Locate the cell with the specified text and output its [X, Y] center coordinate. 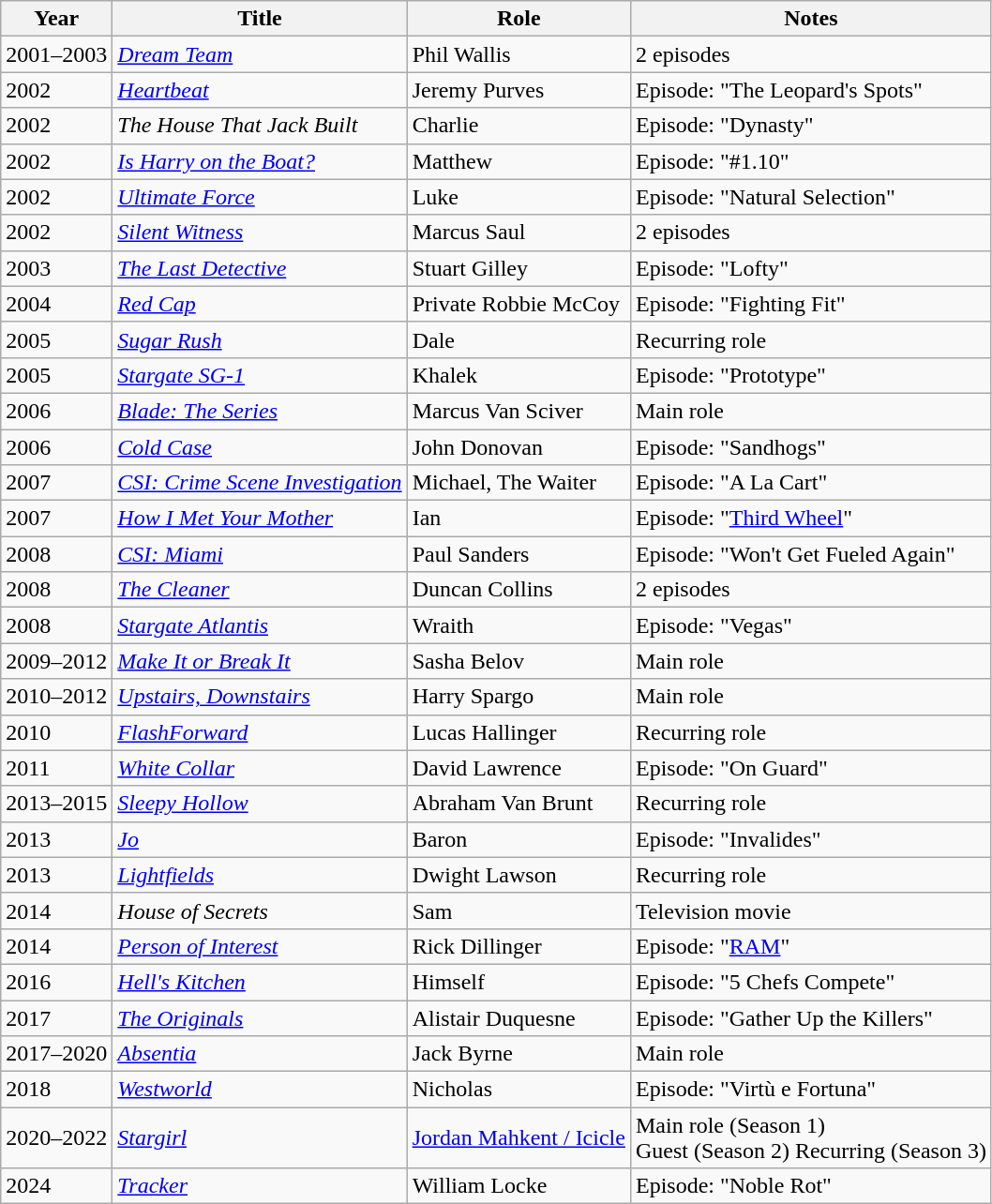
Episode: "5 Chefs Compete" [810, 982]
Dale [519, 339]
2017–2020 [56, 1054]
Heartbeat [260, 90]
Khalek [519, 375]
Ultimate Force [260, 197]
2010 [56, 732]
Main role (Season 1)Guest (Season 2) Recurring (Season 3) [810, 1138]
Episode: "Vegas" [810, 625]
Rick Dillinger [519, 946]
Is Harry on the Boat? [260, 161]
Stargate Atlantis [260, 625]
2016 [56, 982]
Luke [519, 197]
Baron [519, 839]
Charlie [519, 126]
Absentia [260, 1054]
2004 [56, 304]
Blade: The Series [260, 411]
Himself [519, 982]
The House That Jack Built [260, 126]
Private Robbie McCoy [519, 304]
Abraham Van Brunt [519, 804]
Episode: "Third Wheel" [810, 519]
Red Cap [260, 304]
Episode: "Lofty" [810, 268]
2017 [56, 1017]
2020–2022 [56, 1138]
How I Met Your Mother [260, 519]
2013–2015 [56, 804]
Episode: "Sandhogs" [810, 447]
Sasha Belov [519, 661]
Upstairs, Downstairs [260, 697]
Episode: "RAM" [810, 946]
John Donovan [519, 447]
Paul Sanders [519, 554]
Episode: "Invalides" [810, 839]
Episode: "#1.10" [810, 161]
Television movie [810, 911]
Episode: "Virtù e Fortuna" [810, 1090]
Stargirl [260, 1138]
Title [260, 19]
Ian [519, 519]
FlashForward [260, 732]
Dwight Lawson [519, 875]
2024 [56, 1186]
Sugar Rush [260, 339]
Episode: "Won't Get Fueled Again" [810, 554]
Dream Team [260, 54]
Jeremy Purves [519, 90]
Episode: "Gather Up the Killers" [810, 1017]
Lightfields [260, 875]
Role [519, 19]
Hell's Kitchen [260, 982]
Episode: "Noble Rot" [810, 1186]
2018 [56, 1090]
Nicholas [519, 1090]
Jack Byrne [519, 1054]
Episode: "Fighting Fit" [810, 304]
The Originals [260, 1017]
Tracker [260, 1186]
William Locke [519, 1186]
2011 [56, 768]
Silent Witness [260, 233]
2010–2012 [56, 697]
Marcus Saul [519, 233]
2003 [56, 268]
Michael, The Waiter [519, 483]
Episode: "A La Cart" [810, 483]
2009–2012 [56, 661]
Marcus Van Sciver [519, 411]
Harry Spargo [519, 697]
Jo [260, 839]
Phil Wallis [519, 54]
Westworld [260, 1090]
The Last Detective [260, 268]
Make It or Break It [260, 661]
The Cleaner [260, 590]
David Lawrence [519, 768]
Duncan Collins [519, 590]
Episode: "The Leopard's Spots" [810, 90]
Matthew [519, 161]
Cold Case [260, 447]
Jordan Mahkent / Icicle [519, 1138]
2001–2003 [56, 54]
Lucas Hallinger [519, 732]
Sam [519, 911]
Episode: "Natural Selection" [810, 197]
Episode: "On Guard" [810, 768]
Episode: "Dynasty" [810, 126]
Stuart Gilley [519, 268]
Notes [810, 19]
Sleepy Hollow [260, 804]
House of Secrets [260, 911]
Alistair Duquesne [519, 1017]
Year [56, 19]
CSI: Miami [260, 554]
CSI: Crime Scene Investigation [260, 483]
Stargate SG-1 [260, 375]
White Collar [260, 768]
Episode: "Prototype" [810, 375]
Wraith [519, 625]
Person of Interest [260, 946]
